Scan for the cell matching the given text and deliver its (x, y) coordinate at center. 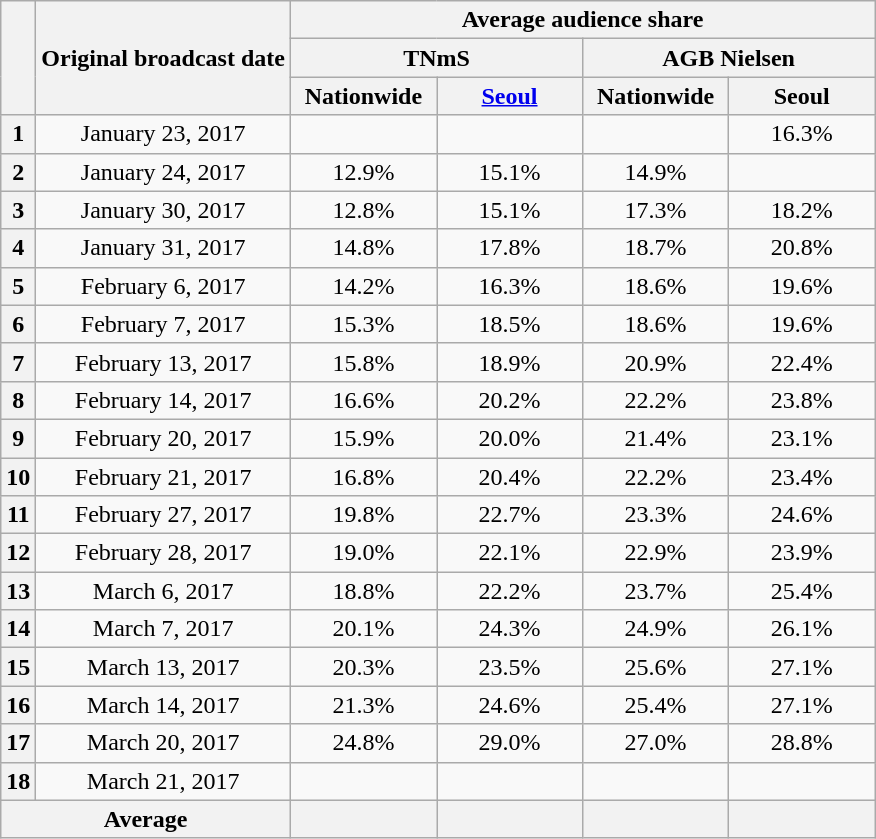
16 (18, 705)
17 (18, 743)
24.3% (509, 629)
15.3% (363, 324)
5 (18, 286)
29.0% (509, 743)
March 7, 2017 (164, 629)
19.8% (363, 515)
20.9% (656, 362)
26.1% (802, 629)
23.5% (509, 667)
18.5% (509, 324)
11 (18, 515)
March 6, 2017 (164, 591)
18.7% (656, 248)
15 (18, 667)
22.7% (509, 515)
March 20, 2017 (164, 743)
2 (18, 172)
27.0% (656, 743)
Average audience share (582, 20)
1 (18, 134)
25.6% (656, 667)
AGB Nielsen (729, 58)
20.2% (509, 400)
16.6% (363, 400)
16.8% (363, 477)
February 7, 2017 (164, 324)
20.1% (363, 629)
8 (18, 400)
21.3% (363, 705)
March 14, 2017 (164, 705)
January 24, 2017 (164, 172)
23.4% (802, 477)
18.2% (802, 210)
23.1% (802, 438)
13 (18, 591)
17.8% (509, 248)
TNmS (436, 58)
14.9% (656, 172)
Average (146, 819)
22.1% (509, 553)
March 21, 2017 (164, 781)
19.0% (363, 553)
9 (18, 438)
January 30, 2017 (164, 210)
23.8% (802, 400)
14.2% (363, 286)
18 (18, 781)
18.8% (363, 591)
3 (18, 210)
January 31, 2017 (164, 248)
23.7% (656, 591)
6 (18, 324)
14 (18, 629)
February 27, 2017 (164, 515)
7 (18, 362)
20.3% (363, 667)
28.8% (802, 743)
24.9% (656, 629)
22.4% (802, 362)
12.9% (363, 172)
14.8% (363, 248)
15.8% (363, 362)
24.8% (363, 743)
20.0% (509, 438)
21.4% (656, 438)
Original broadcast date (164, 58)
10 (18, 477)
23.3% (656, 515)
4 (18, 248)
20.4% (509, 477)
March 13, 2017 (164, 667)
17.3% (656, 210)
20.8% (802, 248)
February 14, 2017 (164, 400)
February 6, 2017 (164, 286)
February 20, 2017 (164, 438)
February 13, 2017 (164, 362)
23.9% (802, 553)
January 23, 2017 (164, 134)
18.9% (509, 362)
12 (18, 553)
22.9% (656, 553)
February 28, 2017 (164, 553)
15.9% (363, 438)
February 21, 2017 (164, 477)
12.8% (363, 210)
